Detect which cell encompasses the target text, then output its (X, Y) center coordinate. 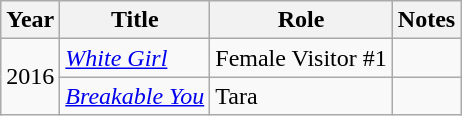
Year (30, 20)
Role (302, 20)
2016 (30, 77)
White Girl (135, 58)
Title (135, 20)
Tara (302, 96)
Female Visitor #1 (302, 58)
Breakable You (135, 96)
Notes (426, 20)
